Return the (x, y) coordinate for the center point of the cell that contains the specified text.  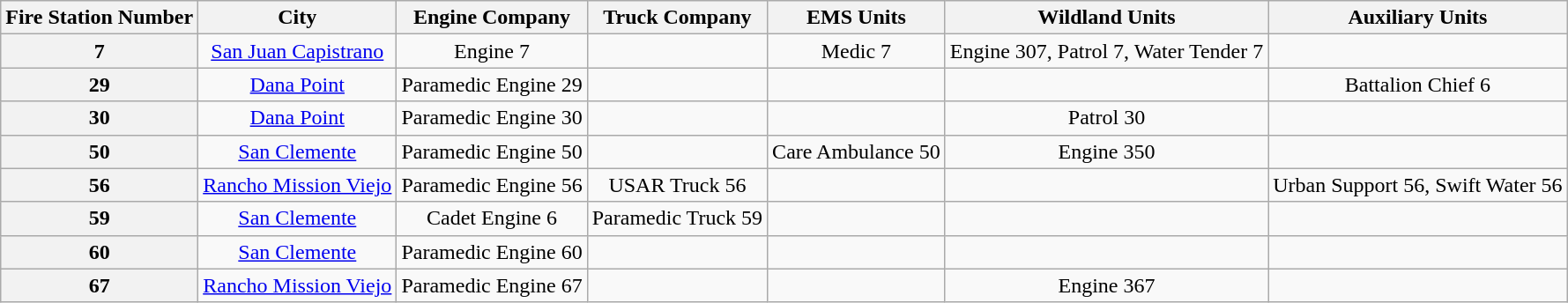
Paramedic Engine 29 (492, 85)
Care Ambulance 50 (857, 151)
Truck Company (677, 18)
Engine 307, Patrol 7, Water Tender 7 (1106, 51)
EMS Units (857, 18)
San Juan Capistrano (298, 51)
Patrol 30 (1106, 118)
Urban Support 56, Swift Water 56 (1417, 185)
Battalion Chief 6 (1417, 85)
Auxiliary Units (1417, 18)
67 (100, 285)
Wildland Units (1106, 18)
Paramedic Engine 30 (492, 118)
Fire Station Number (100, 18)
Paramedic Truck 59 (677, 218)
Paramedic Engine 50 (492, 151)
7 (100, 51)
Paramedic Engine 56 (492, 185)
Paramedic Engine 67 (492, 285)
50 (100, 151)
Paramedic Engine 60 (492, 252)
56 (100, 185)
USAR Truck 56 (677, 185)
Cadet Engine 6 (492, 218)
Engine 350 (1106, 151)
Engine 7 (492, 51)
60 (100, 252)
Medic 7 (857, 51)
City (298, 18)
Engine 367 (1106, 285)
30 (100, 118)
29 (100, 85)
Engine Company (492, 18)
59 (100, 218)
